For the text-containing cell, return its midpoint in [X, Y] coordinate format. 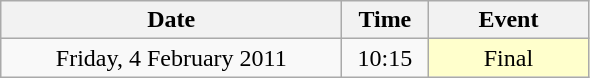
Event [508, 20]
Date [172, 20]
Friday, 4 February 2011 [172, 58]
10:15 [385, 58]
Final [508, 58]
Time [385, 20]
